Find where the given text appears and provide that cell's center as [X, Y] coordinate. 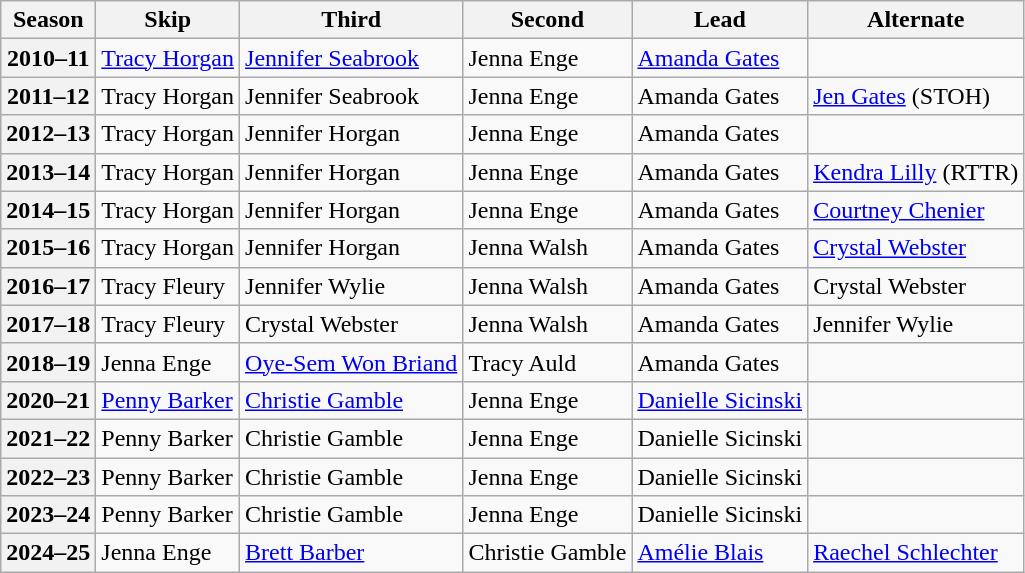
2024–25 [48, 553]
Courtney Chenier [916, 210]
Season [48, 20]
Kendra Lilly (RTTR) [916, 172]
2016–17 [48, 286]
2015–16 [48, 248]
Lead [720, 20]
2010–11 [48, 58]
2020–21 [48, 400]
Jen Gates (STOH) [916, 96]
Second [548, 20]
Amélie Blais [720, 553]
Oye-Sem Won Briand [352, 362]
2014–15 [48, 210]
Alternate [916, 20]
2018–19 [48, 362]
Tracy Auld [548, 362]
Brett Barber [352, 553]
2013–14 [48, 172]
2023–24 [48, 515]
2017–18 [48, 324]
2011–12 [48, 96]
Third [352, 20]
2022–23 [48, 477]
2021–22 [48, 438]
2012–13 [48, 134]
Skip [168, 20]
Raechel Schlechter [916, 553]
